Detect which cell encompasses the target text, then output its (x, y) center coordinate. 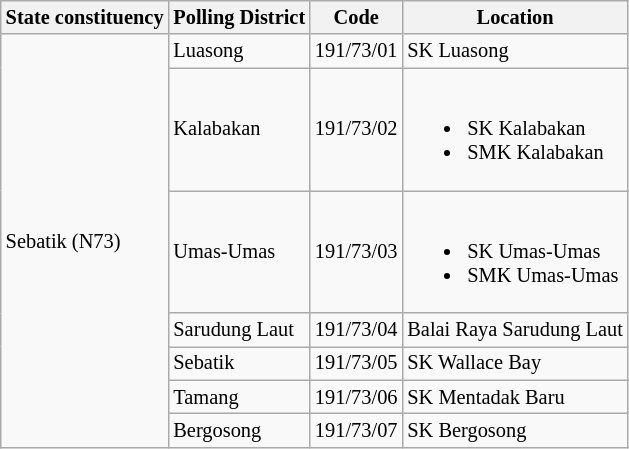
191/73/04 (356, 330)
Sebatik (239, 363)
State constituency (85, 17)
Sebatik (N73) (85, 240)
191/73/07 (356, 431)
Luasong (239, 51)
SK Wallace Bay (514, 363)
Bergosong (239, 431)
191/73/06 (356, 397)
191/73/05 (356, 363)
Umas-Umas (239, 251)
191/73/02 (356, 129)
SK KalabakanSMK Kalabakan (514, 129)
Location (514, 17)
191/73/01 (356, 51)
Tamang (239, 397)
SK Umas-UmasSMK Umas-Umas (514, 251)
Code (356, 17)
Sarudung Laut (239, 330)
SK Luasong (514, 51)
SK Bergosong (514, 431)
Balai Raya Sarudung Laut (514, 330)
Polling District (239, 17)
SK Mentadak Baru (514, 397)
Kalabakan (239, 129)
191/73/03 (356, 251)
